Capture the cell that displays the provided text and extract its [x, y] central coordinate. 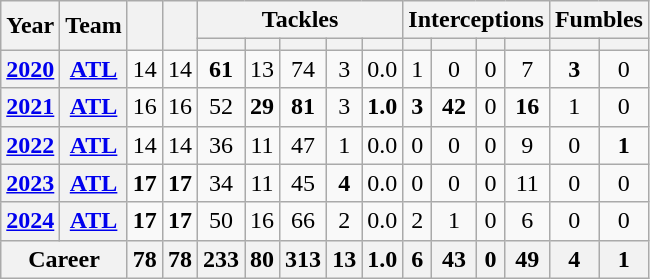
66 [304, 221]
61 [220, 69]
Career [64, 259]
34 [220, 183]
42 [454, 107]
52 [220, 107]
45 [304, 183]
9 [527, 145]
74 [304, 69]
Interceptions [476, 20]
2024 [30, 221]
47 [304, 145]
2023 [30, 183]
50 [220, 221]
49 [527, 259]
Year [30, 26]
80 [262, 259]
43 [454, 259]
Fumbles [598, 20]
2022 [30, 145]
2021 [30, 107]
36 [220, 145]
29 [262, 107]
2020 [30, 69]
233 [220, 259]
81 [304, 107]
Tackles [300, 20]
313 [304, 259]
7 [527, 69]
Team [94, 26]
